For the text-containing cell, return its midpoint in (X, Y) coordinate format. 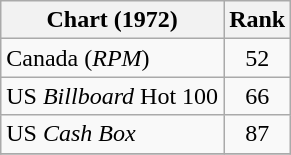
87 (258, 134)
66 (258, 96)
US Billboard Hot 100 (112, 96)
52 (258, 58)
Chart (1972) (112, 20)
Rank (258, 20)
US Cash Box (112, 134)
Canada (RPM) (112, 58)
